Capture the cell that displays the provided text and extract its [X, Y] central coordinate. 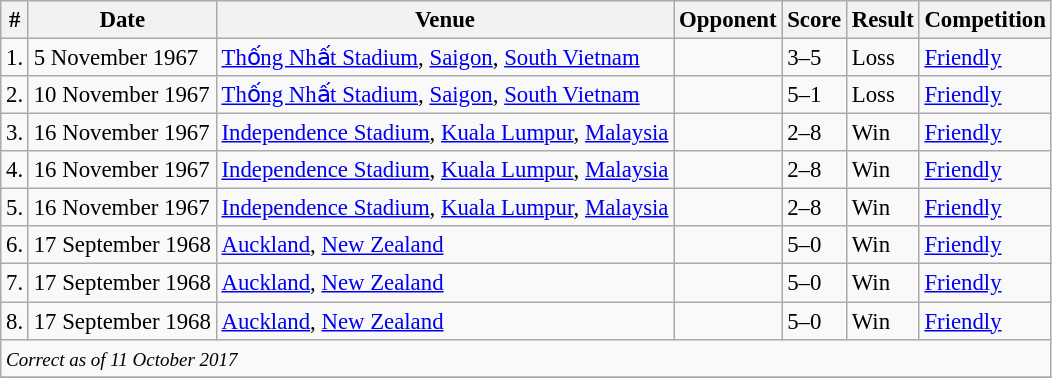
Opponent [728, 20]
5 November 1967 [122, 58]
Competition [985, 20]
Result [882, 20]
# [15, 20]
2. [15, 95]
1. [15, 58]
Date [122, 20]
3–5 [814, 58]
7. [15, 283]
3. [15, 133]
5–1 [814, 95]
4. [15, 170]
10 November 1967 [122, 95]
6. [15, 245]
Correct as of 11 October 2017 [526, 358]
Venue [445, 20]
Score [814, 20]
8. [15, 321]
5. [15, 208]
